Locate the cell with the specified text and output its [x, y] center coordinate. 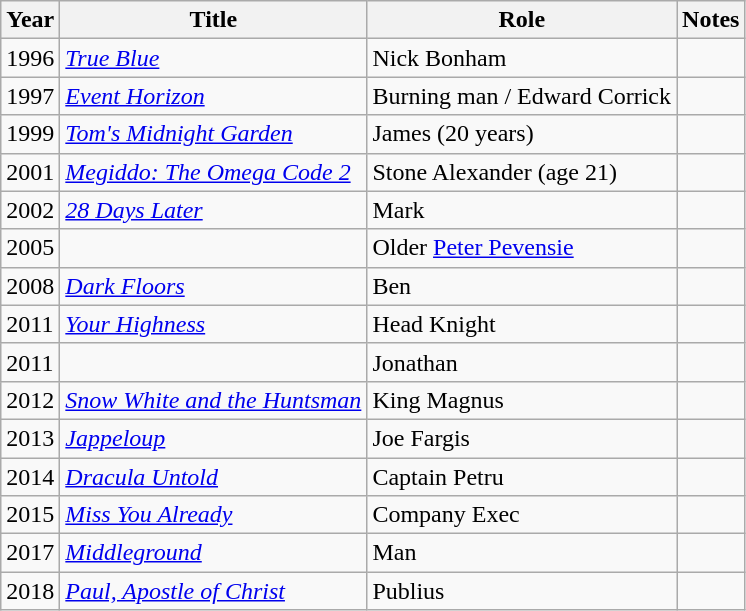
Ben [522, 286]
Head Knight [522, 324]
Year [30, 20]
Company Exec [522, 515]
2005 [30, 248]
2018 [30, 591]
2002 [30, 210]
Event Horizon [214, 96]
Paul, Apostle of Christ [214, 591]
2014 [30, 477]
Man [522, 553]
Title [214, 20]
2012 [30, 400]
1996 [30, 58]
Tom's Midnight Garden [214, 134]
Middleground [214, 553]
Jonathan [522, 362]
Burning man / Edward Corrick [522, 96]
Stone Alexander (age 21) [522, 172]
Role [522, 20]
Joe Fargis [522, 438]
James (20 years) [522, 134]
Your Highness [214, 324]
Captain Petru [522, 477]
Dracula Untold [214, 477]
Miss You Already [214, 515]
2017 [30, 553]
2013 [30, 438]
1999 [30, 134]
Megiddo: The Omega Code 2 [214, 172]
Older Peter Pevensie [522, 248]
True Blue [214, 58]
Jappeloup [214, 438]
2001 [30, 172]
2015 [30, 515]
28 Days Later [214, 210]
2008 [30, 286]
Dark Floors [214, 286]
Publius [522, 591]
1997 [30, 96]
King Magnus [522, 400]
Notes [711, 20]
Mark [522, 210]
Nick Bonham [522, 58]
Snow White and the Huntsman [214, 400]
